From the cell containing the given text, extract its center point as (X, Y) coordinate. 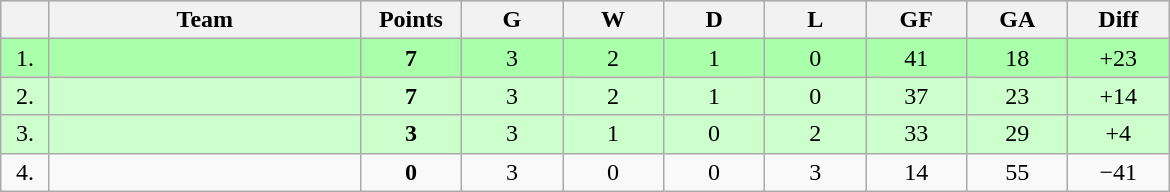
4. (26, 172)
14 (916, 172)
3. (26, 134)
18 (1018, 58)
23 (1018, 96)
+14 (1118, 96)
L (816, 20)
1. (26, 58)
+4 (1118, 134)
2. (26, 96)
GA (1018, 20)
GF (916, 20)
Points (410, 20)
Diff (1118, 20)
37 (916, 96)
+23 (1118, 58)
W (612, 20)
Team (204, 20)
29 (1018, 134)
41 (916, 58)
D (714, 20)
−41 (1118, 172)
55 (1018, 172)
33 (916, 134)
G (512, 20)
